Determine the [x, y] coordinate at the center of the cell enclosing the given text.  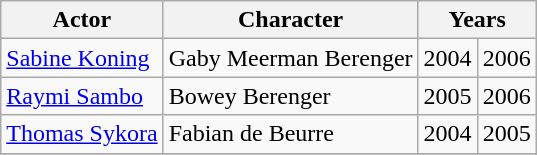
Bowey Berenger [290, 96]
Actor [82, 20]
Fabian de Beurre [290, 134]
Character [290, 20]
Raymi Sambo [82, 96]
Years [477, 20]
Sabine Koning [82, 58]
Gaby Meerman Berenger [290, 58]
Thomas Sykora [82, 134]
